Output the [x, y] coordinate of the center of the cell containing the given text.  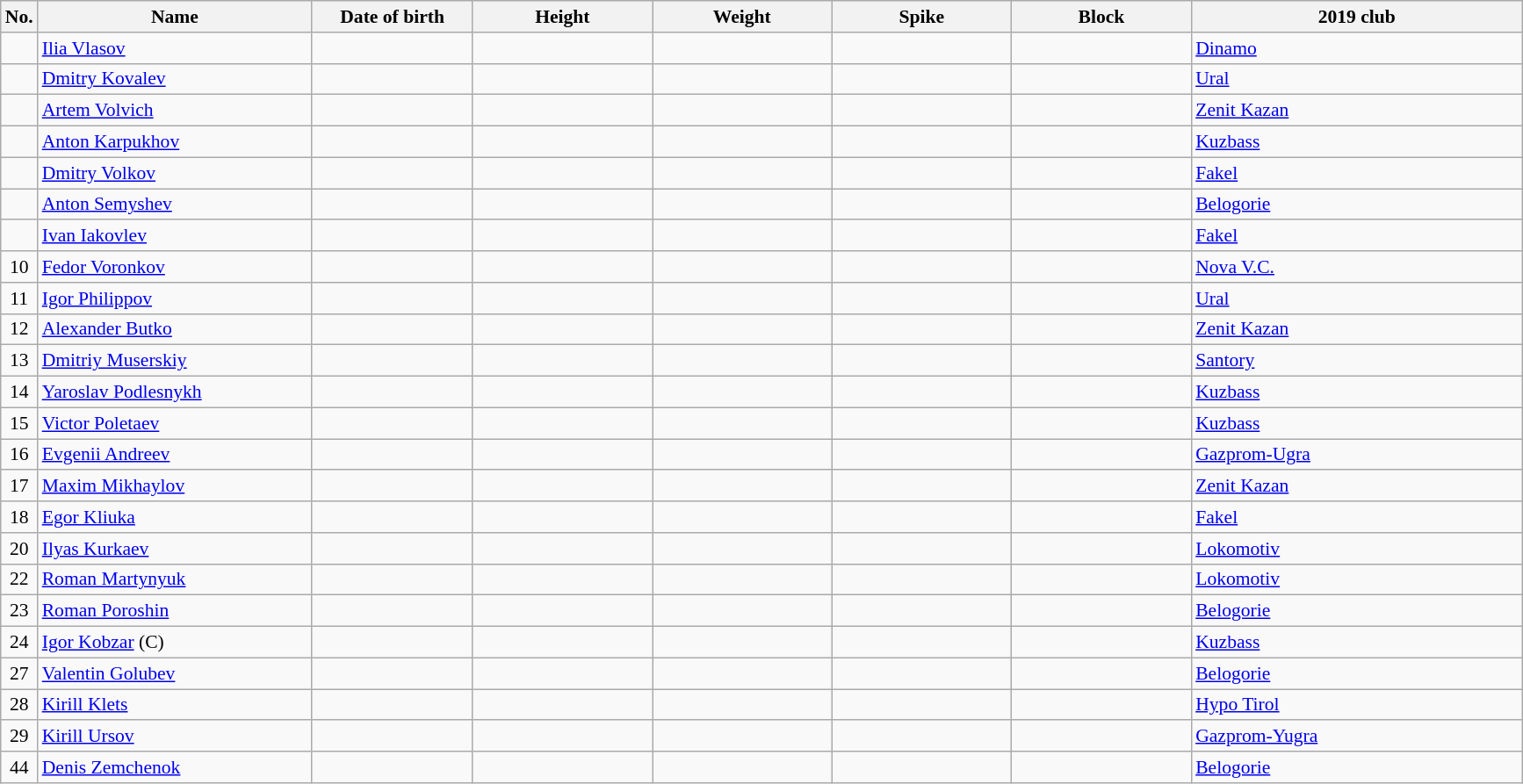
Valentin Golubev [176, 673]
23 [19, 611]
Santory [1356, 361]
Ivan Iakovlev [176, 236]
24 [19, 643]
Maxim Mikhaylov [176, 486]
Igor Kobzar (C) [176, 643]
Egor Kliuka [176, 517]
Dmitry Volkov [176, 173]
Roman Poroshin [176, 611]
Hypo Tirol [1356, 705]
Gazprom-Yugra [1356, 737]
10 [19, 267]
Denis Zemchenok [176, 767]
Ilyas Kurkaev [176, 549]
Nova V.C. [1356, 267]
14 [19, 392]
22 [19, 579]
Weight [743, 17]
Alexander Butko [176, 329]
Name [176, 17]
Dinamo [1356, 48]
15 [19, 423]
18 [19, 517]
Yaroslav Podlesnykh [176, 392]
Anton Karpukhov [176, 142]
Block [1101, 17]
Kirill Ursov [176, 737]
Evgenii Andreev [176, 455]
Dmitry Kovalev [176, 79]
20 [19, 549]
No. [19, 17]
Date of birth [392, 17]
Anton Semyshev [176, 205]
Ilia Vlasov [176, 48]
Kirill Klets [176, 705]
11 [19, 298]
Artem Volvich [176, 111]
29 [19, 737]
44 [19, 767]
17 [19, 486]
2019 club [1356, 17]
Victor Poletaev [176, 423]
Fedor Voronkov [176, 267]
12 [19, 329]
13 [19, 361]
Height [562, 17]
Roman Martynyuk [176, 579]
27 [19, 673]
Igor Philippov [176, 298]
16 [19, 455]
Gazprom-Ugra [1356, 455]
28 [19, 705]
Spike [922, 17]
Dmitriy Muserskiy [176, 361]
